Extract the (X, Y) coordinate from the center of the cell holding the provided text.  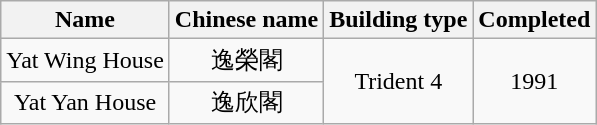
Completed (534, 20)
Yat Wing House (86, 60)
Building type (398, 20)
Name (86, 20)
Chinese name (246, 20)
Trident 4 (398, 82)
逸榮閣 (246, 60)
逸欣閣 (246, 102)
1991 (534, 82)
Yat Yan House (86, 102)
